Locate the cell with the specified text and output its (X, Y) center coordinate. 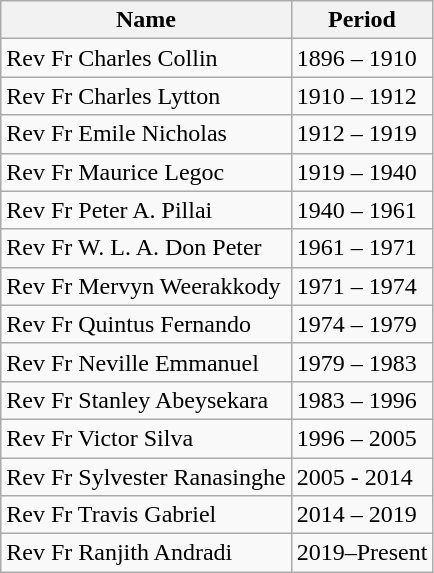
1919 – 1940 (362, 172)
1912 – 1919 (362, 134)
2019–Present (362, 553)
Rev Fr Mervyn Weerakkody (146, 286)
Rev Fr Maurice Legoc (146, 172)
2005 - 2014 (362, 477)
Rev Fr Stanley Abeysekara (146, 400)
1974 – 1979 (362, 324)
Rev Fr Peter A. Pillai (146, 210)
1979 – 1983 (362, 362)
Rev Fr Quintus Fernando (146, 324)
1896 – 1910 (362, 58)
Rev Fr Neville Emmanuel (146, 362)
1910 – 1912 (362, 96)
Rev Fr Victor Silva (146, 438)
Rev Fr Charles Collin (146, 58)
1983 – 1996 (362, 400)
Rev Fr Emile Nicholas (146, 134)
Period (362, 20)
2014 – 2019 (362, 515)
1996 – 2005 (362, 438)
Rev Fr W. L. A. Don Peter (146, 248)
Name (146, 20)
1940 – 1961 (362, 210)
Rev Fr Travis Gabriel (146, 515)
1961 – 1971 (362, 248)
Rev Fr Ranjith Andradi (146, 553)
1971 – 1974 (362, 286)
Rev Fr Sylvester Ranasinghe (146, 477)
Rev Fr Charles Lytton (146, 96)
